Provide the (x, y) coordinate of the cell's center where the given text is located.  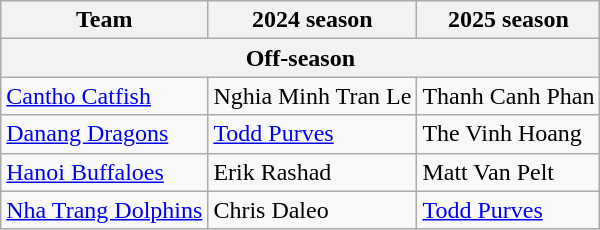
Hanoi Buffaloes (104, 172)
2024 season (312, 20)
Team (104, 20)
Nghia Minh Tran Le (312, 96)
Danang Dragons (104, 134)
Nha Trang Dolphins (104, 210)
The Vinh Hoang (508, 134)
Erik Rashad (312, 172)
Cantho Catfish (104, 96)
2025 season (508, 20)
Off-season (300, 58)
Matt Van Pelt (508, 172)
Thanh Canh Phan (508, 96)
Chris Daleo (312, 210)
